Detect which cell encompasses the target text, then output its [X, Y] center coordinate. 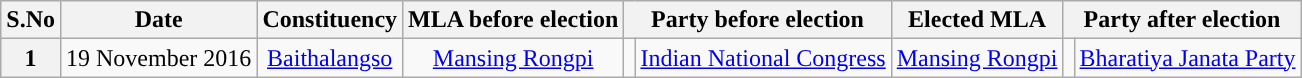
Party before election [758, 20]
Indian National Congress [763, 58]
Elected MLA [977, 20]
S.No [31, 20]
Bharatiya Janata Party [1188, 58]
1 [31, 58]
Constituency [330, 20]
MLA before election [514, 20]
Date [158, 20]
19 November 2016 [158, 58]
Party after election [1182, 20]
Baithalangso [330, 58]
